Pinpoint the cell where the given text exists, returning its [X, Y] midpoint coordinate. 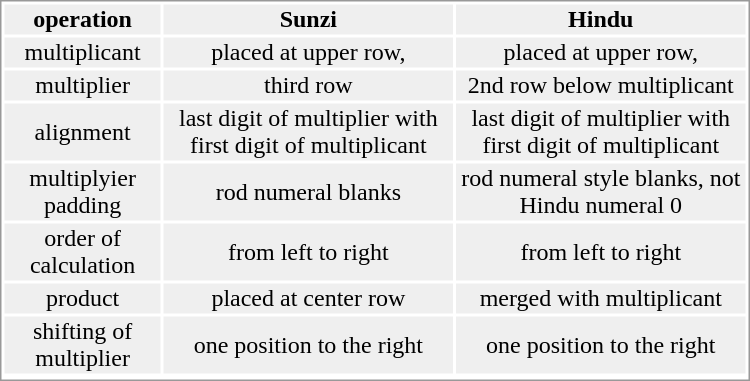
operation [82, 19]
rod numeral blanks [308, 192]
product [82, 299]
multiplyier padding [82, 192]
rod numeral style blanks, not Hindu numeral 0 [600, 192]
third row [308, 85]
2nd row below multiplicant [600, 85]
order of calculation [82, 252]
alignment [82, 132]
merged with multiplicant [600, 299]
placed at center row [308, 299]
Hindu [600, 19]
multiplier [82, 85]
Sunzi [308, 19]
shifting of multiplier [82, 344]
multiplicant [82, 53]
